Output the (X, Y) coordinate of the center of the cell containing the given text.  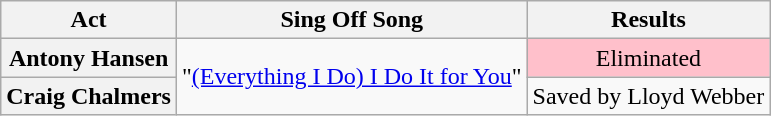
Craig Chalmers (89, 96)
Sing Off Song (352, 20)
Eliminated (648, 58)
"(Everything I Do) I Do It for You" (352, 77)
Antony Hansen (89, 58)
Saved by Lloyd Webber (648, 96)
Act (89, 20)
Results (648, 20)
